Return (x, y) of the center of cell containing provided text 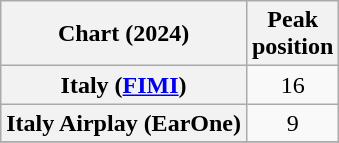
Peakposition (292, 34)
16 (292, 85)
Italy Airplay (EarOne) (124, 123)
9 (292, 123)
Italy (FIMI) (124, 85)
Chart (2024) (124, 34)
